Scan for the cell matching the given text and deliver its (x, y) coordinate at center. 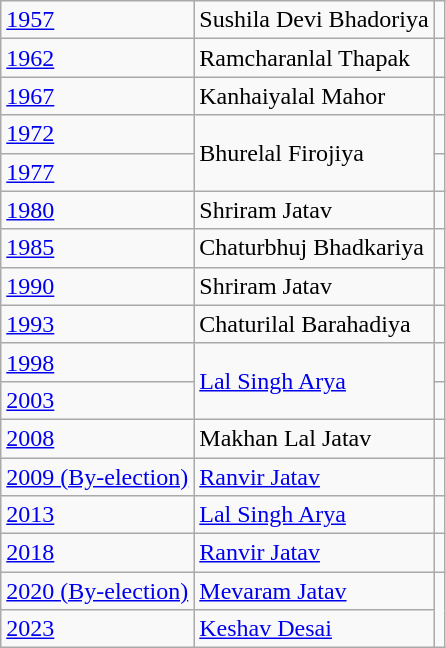
2020 (By-election) (98, 591)
2018 (98, 553)
Chaturilal Barahadiya (314, 324)
1977 (98, 172)
Ramcharanlal Thapak (314, 58)
Keshav Desai (314, 629)
2013 (98, 515)
2003 (98, 400)
1998 (98, 362)
1957 (98, 20)
1967 (98, 96)
Mevaram Jatav (314, 591)
1993 (98, 324)
2023 (98, 629)
1972 (98, 134)
Kanhaiyalal Mahor (314, 96)
2009 (By-election) (98, 477)
Sushila Devi Bhadoriya (314, 20)
1990 (98, 286)
1980 (98, 210)
Bhurelal Firojiya (314, 153)
1985 (98, 248)
Makhan Lal Jatav (314, 438)
1962 (98, 58)
Chaturbhuj Bhadkariya (314, 248)
2008 (98, 438)
